Extract the (X, Y) coordinate from the center of the cell holding the provided text.  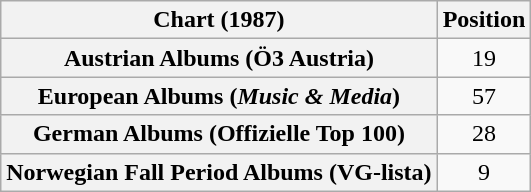
57 (484, 96)
Chart (1987) (219, 20)
19 (484, 58)
European Albums (Music & Media) (219, 96)
Norwegian Fall Period Albums (VG-lista) (219, 172)
9 (484, 172)
German Albums (Offizielle Top 100) (219, 134)
28 (484, 134)
Position (484, 20)
Austrian Albums (Ö3 Austria) (219, 58)
